From the cell containing the given text, extract its center point as [x, y] coordinate. 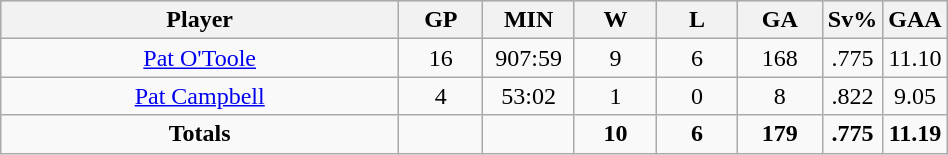
MIN [528, 20]
11.19 [915, 134]
.822 [852, 96]
907:59 [528, 58]
179 [780, 134]
8 [780, 96]
9.05 [915, 96]
Totals [200, 134]
GA [780, 20]
Pat O'Toole [200, 58]
10 [615, 134]
GP [441, 20]
Player [200, 20]
Sv% [852, 20]
Pat Campbell [200, 96]
11.10 [915, 58]
16 [441, 58]
W [615, 20]
1 [615, 96]
0 [698, 96]
168 [780, 58]
L [698, 20]
53:02 [528, 96]
4 [441, 96]
GAA [915, 20]
9 [615, 58]
